Pinpoint the cell where the given text exists, returning its (X, Y) midpoint coordinate. 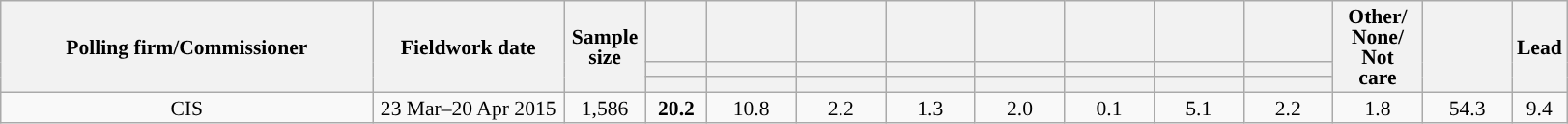
Other/None/Notcare (1378, 46)
54.3 (1467, 107)
1,586 (605, 107)
20.2 (676, 107)
1.3 (929, 107)
23 Mar–20 Apr 2015 (469, 107)
10.8 (752, 107)
0.1 (1109, 107)
9.4 (1540, 107)
2.0 (1020, 107)
Lead (1540, 46)
5.1 (1198, 107)
CIS (187, 107)
Polling firm/Commissioner (187, 46)
Fieldwork date (469, 46)
1.8 (1378, 107)
Sample size (605, 46)
